Scan for the cell matching the given text and deliver its [X, Y] coordinate at center. 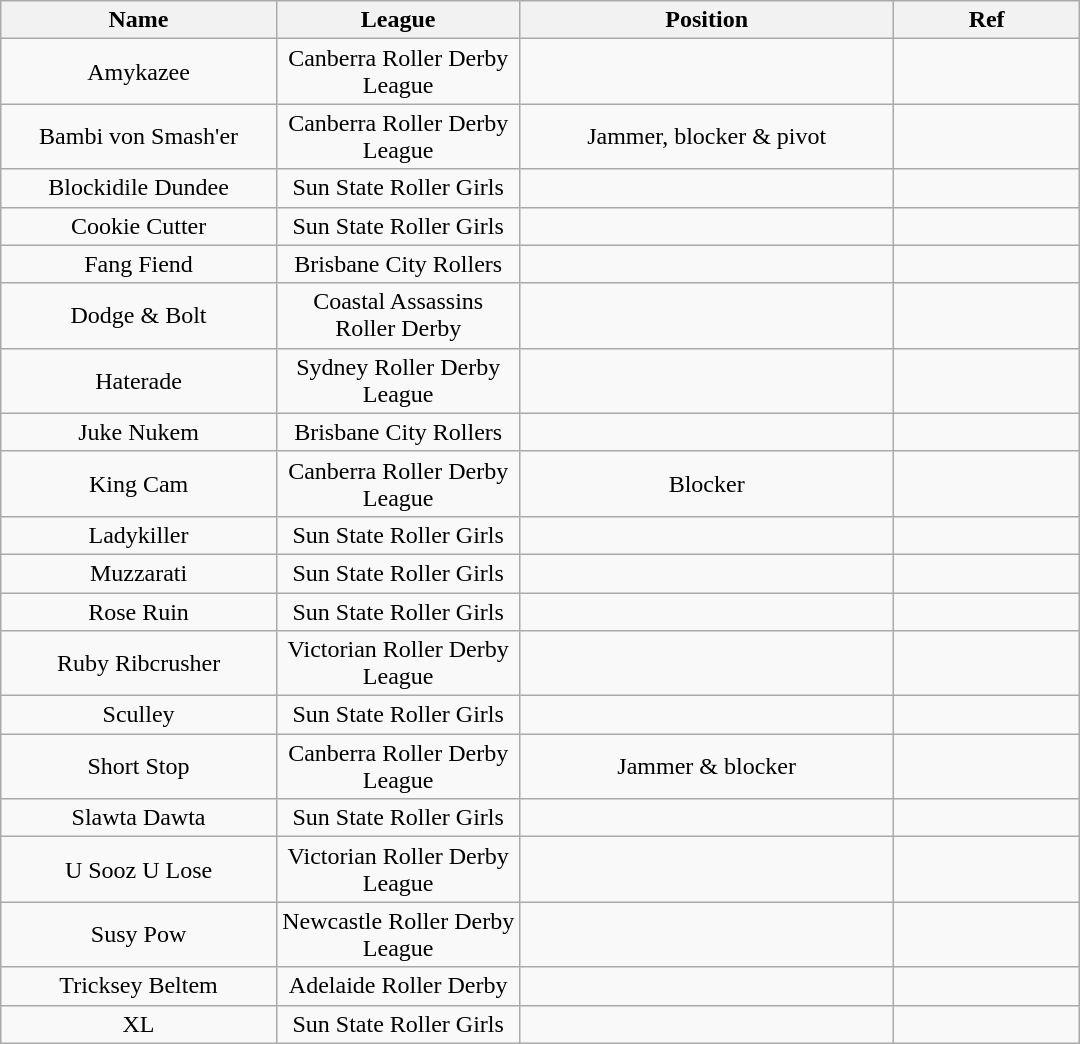
Slawta Dawta [139, 818]
Name [139, 20]
Blocker [706, 484]
Coastal Assassins Roller Derby [398, 316]
Ladykiller [139, 535]
Adelaide Roller Derby [398, 986]
Muzzarati [139, 573]
Susy Pow [139, 934]
Cookie Cutter [139, 226]
Dodge & Bolt [139, 316]
U Sooz U Lose [139, 870]
Fang Fiend [139, 264]
Amykazee [139, 72]
Short Stop [139, 766]
Juke Nukem [139, 432]
King Cam [139, 484]
Sydney Roller Derby League [398, 380]
Jammer & blocker [706, 766]
Position [706, 20]
League [398, 20]
Jammer, blocker & pivot [706, 136]
Tricksey Beltem [139, 986]
Newcastle Roller Derby League [398, 934]
Rose Ruin [139, 611]
Haterade [139, 380]
Ruby Ribcrusher [139, 664]
XL [139, 1024]
Ref [986, 20]
Bambi von Smash'er [139, 136]
Blockidile Dundee [139, 188]
Sculley [139, 715]
